Scan for the cell matching the given text and deliver its (x, y) coordinate at center. 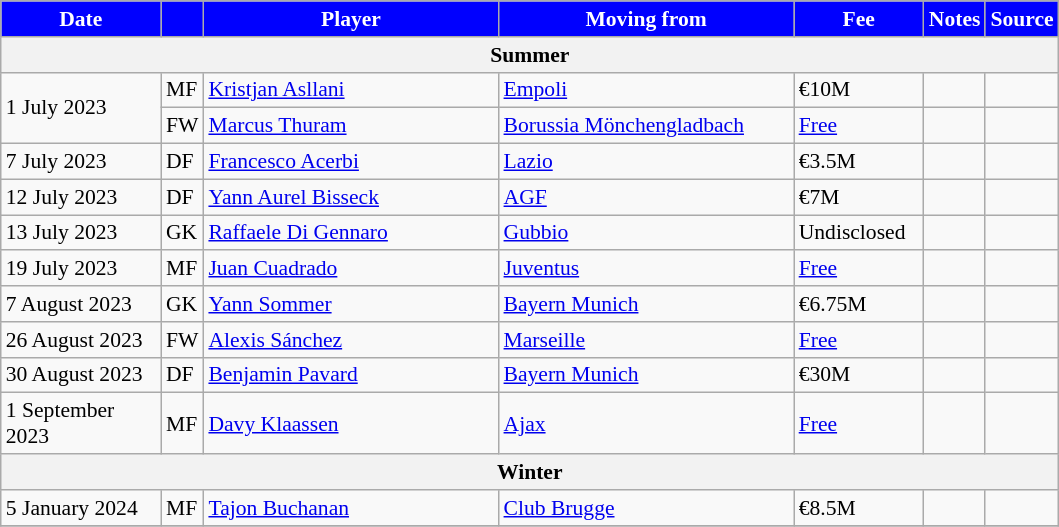
Alexis Sánchez (350, 340)
Benjamin Pavard (350, 375)
€7M (859, 197)
Gubbio (646, 233)
Kristjan Asllani (350, 90)
5 January 2024 (81, 508)
Lazio (646, 162)
Marseille (646, 340)
Raffaele Di Gennaro (350, 233)
Player (350, 19)
13 July 2023 (81, 233)
30 August 2023 (81, 375)
€6.75M (859, 304)
Notes (955, 19)
Moving from (646, 19)
Borussia Mönchengladbach (646, 126)
19 July 2023 (81, 269)
Yann Aurel Bisseck (350, 197)
Date (81, 19)
€10M (859, 90)
Source (1022, 19)
€30M (859, 375)
€3.5M (859, 162)
Undisclosed (859, 233)
Ajax (646, 424)
Marcus Thuram (350, 126)
€8.5M (859, 508)
Davy Klaassen (350, 424)
7 August 2023 (81, 304)
Fee (859, 19)
Yann Sommer (350, 304)
AGF (646, 197)
12 July 2023 (81, 197)
Club Brugge (646, 508)
1 July 2023 (81, 108)
26 August 2023 (81, 340)
Empoli (646, 90)
Juan Cuadrado (350, 269)
Juventus (646, 269)
Tajon Buchanan (350, 508)
Summer (530, 55)
Winter (530, 472)
1 September 2023 (81, 424)
7 July 2023 (81, 162)
Francesco Acerbi (350, 162)
